Search for the cell housing the specified text and yield its [X, Y] center coordinate. 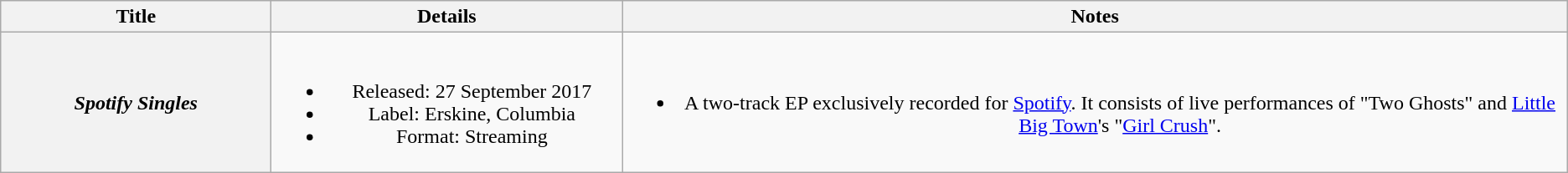
Title [136, 17]
A two-track EP exclusively recorded for Spotify. It consists of live performances of "Two Ghosts" and Little Big Town's "Girl Crush". [1095, 102]
Spotify Singles [136, 102]
Details [447, 17]
Notes [1095, 17]
Released: 27 September 2017Label: Erskine, ColumbiaFormat: Streaming [447, 102]
